Pinpoint the cell where the given text exists, returning its [X, Y] midpoint coordinate. 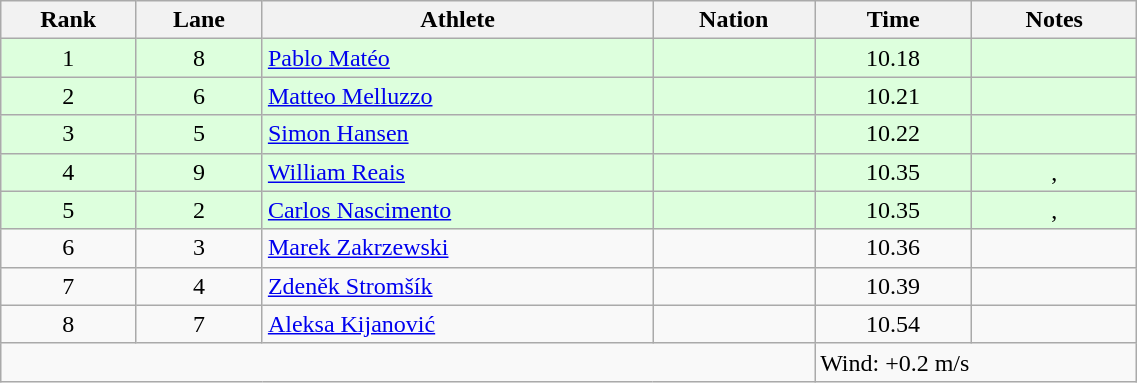
10.21 [894, 96]
1 [68, 58]
10.18 [894, 58]
Matteo Melluzzo [458, 96]
10.54 [894, 324]
Simon Hansen [458, 134]
Athlete [458, 20]
Notes [1054, 20]
Wind: +0.2 m/s [976, 362]
Marek Zakrzewski [458, 248]
Nation [734, 20]
Lane [200, 20]
Carlos Nascimento [458, 210]
10.39 [894, 286]
Pablo Matéo [458, 58]
Rank [68, 20]
Time [894, 20]
Zdeněk Stromšík [458, 286]
10.36 [894, 248]
9 [200, 172]
William Reais [458, 172]
10.22 [894, 134]
Aleksa Kijanović [458, 324]
